Pinpoint the cell where the given text exists, returning its [x, y] midpoint coordinate. 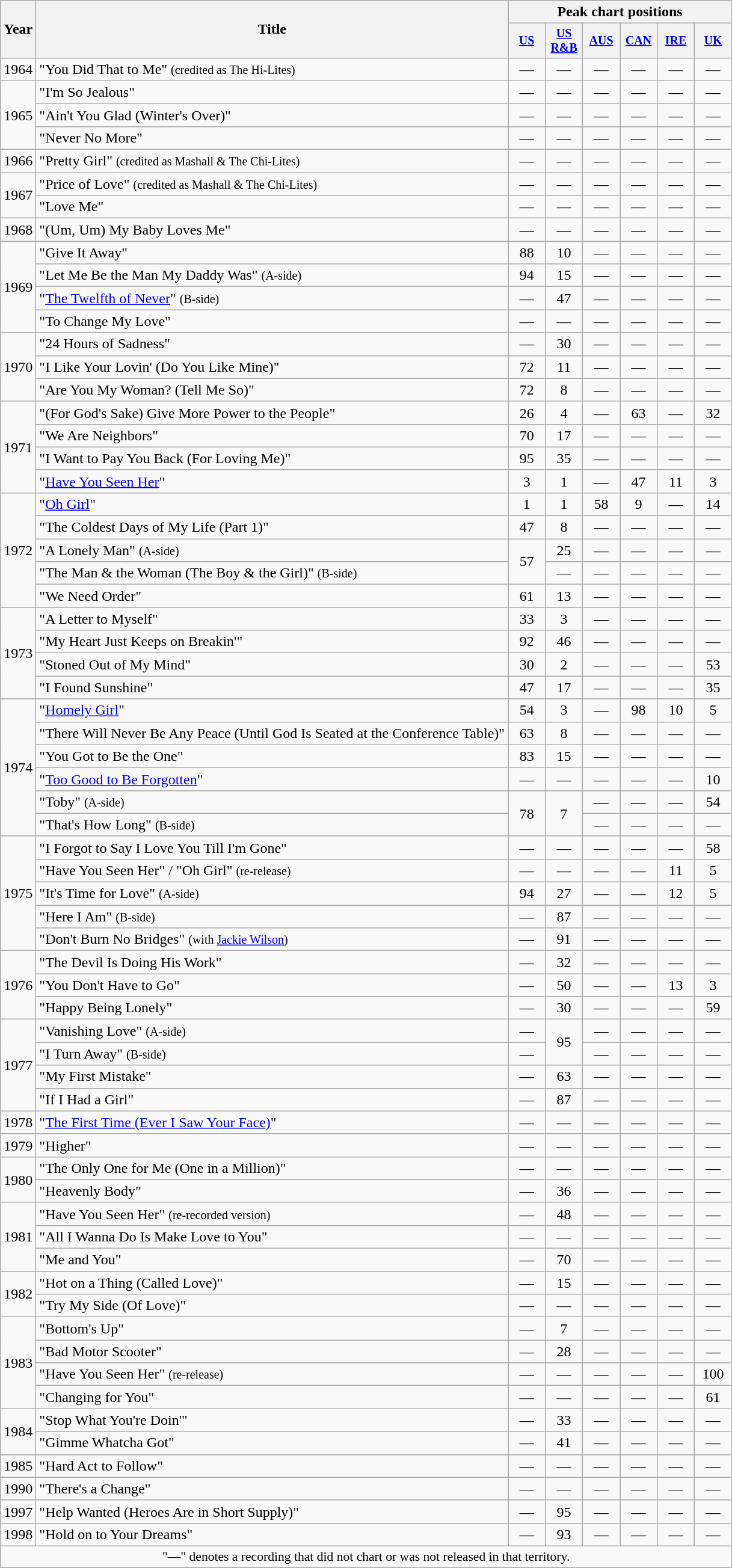
AUS [601, 41]
1974 [18, 767]
"I Like Your Lovin' (Do You Like Mine)" [272, 367]
1973 [18, 653]
UK [713, 41]
"You Don't Have to Go" [272, 985]
"A Lonely Man" (A-side) [272, 550]
"A Letter to Myself" [272, 619]
"Homely Girl" [272, 710]
1977 [18, 1065]
78 [527, 813]
1970 [18, 367]
US [527, 41]
"Try My Side (Of Love)" [272, 1306]
93 [564, 1534]
"Pretty Girl" (credited as Mashall & The Chi-Lites) [272, 161]
1976 [18, 985]
88 [527, 253]
"We Are Neighbors" [272, 435]
"Have You Seen Her" [272, 481]
83 [527, 756]
"Price of Love" (credited as Mashall & The Chi-Lites) [272, 184]
"Heavenly Body" [272, 1191]
1990 [18, 1489]
"Let Me Be the Man My Daddy Was" (A-side) [272, 275]
"Bottom's Up" [272, 1329]
"24 Hours of Sadness" [272, 344]
9 [639, 504]
28 [564, 1351]
"—" denotes a recording that did not chart or was not released in that territory. [366, 1557]
57 [527, 562]
"There Will Never Be Any Peace (Until God Is Seated at the Conference Table)" [272, 733]
48 [564, 1214]
1964 [18, 69]
"The Man & the Woman (The Boy & the Girl)" (B-side) [272, 573]
1965 [18, 115]
41 [564, 1443]
1985 [18, 1466]
"All I Wanna Do Is Make Love to You" [272, 1237]
"Gimme Whatcha Got" [272, 1443]
"Happy Being Lonely" [272, 1008]
"I Forgot to Say I Love You Till I'm Gone" [272, 847]
"Changing for You" [272, 1397]
"Have You Seen Her" / "Oh Girl" (re-release) [272, 870]
"The Devil Is Doing His Work" [272, 962]
"Toby" (A-side) [272, 802]
53 [713, 665]
"Don't Burn No Bridges" (with Jackie Wilson) [272, 939]
"Too Good to Be Forgotten" [272, 779]
"Never No More" [272, 138]
"Higher" [272, 1145]
25 [564, 550]
"My First Mistake" [272, 1077]
"The First Time (Ever I Saw Your Face)" [272, 1122]
36 [564, 1191]
"Me and You" [272, 1260]
1980 [18, 1179]
"I'm So Jealous" [272, 92]
"Hot on a Thing (Called Love)" [272, 1283]
Peak chart positions [620, 12]
1982 [18, 1294]
98 [639, 710]
46 [564, 642]
100 [713, 1374]
"I Want to Pay You Back (For Loving Me)" [272, 458]
"Give It Away" [272, 253]
CAN [639, 41]
14 [713, 504]
12 [676, 894]
"The Twelfth of Never" (B-side) [272, 298]
1997 [18, 1511]
"The Coldest Days of My Life (Part 1)" [272, 527]
1966 [18, 161]
"Have You Seen Her" (re-release) [272, 1374]
26 [527, 413]
1972 [18, 550]
59 [713, 1008]
"There's a Change" [272, 1489]
"If I Had a Girl" [272, 1099]
"My Heart Just Keeps on Breakin'" [272, 642]
27 [564, 894]
"Are You My Woman? (Tell Me So)" [272, 390]
"To Change My Love" [272, 321]
"Oh Girl" [272, 504]
"Vanishing Love" (A-side) [272, 1031]
50 [564, 985]
1971 [18, 447]
"Stoned Out of My Mind" [272, 665]
1975 [18, 893]
1998 [18, 1534]
Title [272, 29]
91 [564, 939]
92 [527, 642]
US R&B [564, 41]
"Stop What You're Doin'" [272, 1420]
"Hold on to Your Dreams" [272, 1534]
1978 [18, 1122]
1984 [18, 1431]
"You Got to Be the One" [272, 756]
"(For God's Sake) Give More Power to the People" [272, 413]
"Ain't You Glad (Winter's Over)" [272, 115]
"Help Wanted (Heroes Are in Short Supply)" [272, 1511]
"That's How Long" (B-side) [272, 825]
"I Found Sunshine" [272, 687]
"Have You Seen Her" (re-recorded version) [272, 1214]
"Love Me" [272, 207]
1981 [18, 1237]
IRE [676, 41]
1967 [18, 195]
"You Did That to Me" (credited as The Hi-Lites) [272, 69]
"(Um, Um) My Baby Loves Me" [272, 230]
"Here I Am" (B-side) [272, 917]
"The Only One for Me (One in a Million)" [272, 1168]
2 [564, 665]
"We Need Order" [272, 596]
"Hard Act to Follow" [272, 1466]
"I Turn Away" (B-side) [272, 1054]
Year [18, 29]
"Bad Motor Scooter" [272, 1351]
1969 [18, 287]
1968 [18, 230]
1983 [18, 1363]
"It's Time for Love" (A-side) [272, 894]
4 [564, 413]
1979 [18, 1145]
